Return the [x, y] coordinate for the center point of the cell that contains the specified text.  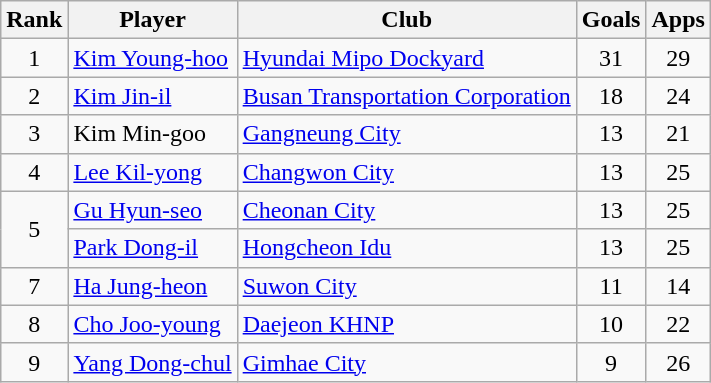
Cho Joo-young [152, 324]
Daejeon KHNP [406, 324]
Rank [34, 20]
Ha Jung-heon [152, 286]
Club [406, 20]
Player [152, 20]
Apps [678, 20]
5 [34, 229]
3 [34, 134]
Lee Kil-yong [152, 172]
29 [678, 58]
2 [34, 96]
Gu Hyun-seo [152, 210]
Park Dong-il [152, 248]
Goals [611, 20]
21 [678, 134]
Hyundai Mipo Dockyard [406, 58]
11 [611, 286]
4 [34, 172]
10 [611, 324]
Gangneung City [406, 134]
Busan Transportation Corporation [406, 96]
7 [34, 286]
8 [34, 324]
Suwon City [406, 286]
1 [34, 58]
Changwon City [406, 172]
Yang Dong-chul [152, 362]
18 [611, 96]
Kim Min-goo [152, 134]
26 [678, 362]
Hongcheon Idu [406, 248]
Kim Young-hoo [152, 58]
24 [678, 96]
Gimhae City [406, 362]
31 [611, 58]
Cheonan City [406, 210]
22 [678, 324]
Kim Jin-il [152, 96]
14 [678, 286]
